Provide the (x, y) coordinate of the cell's center where the given text is located.  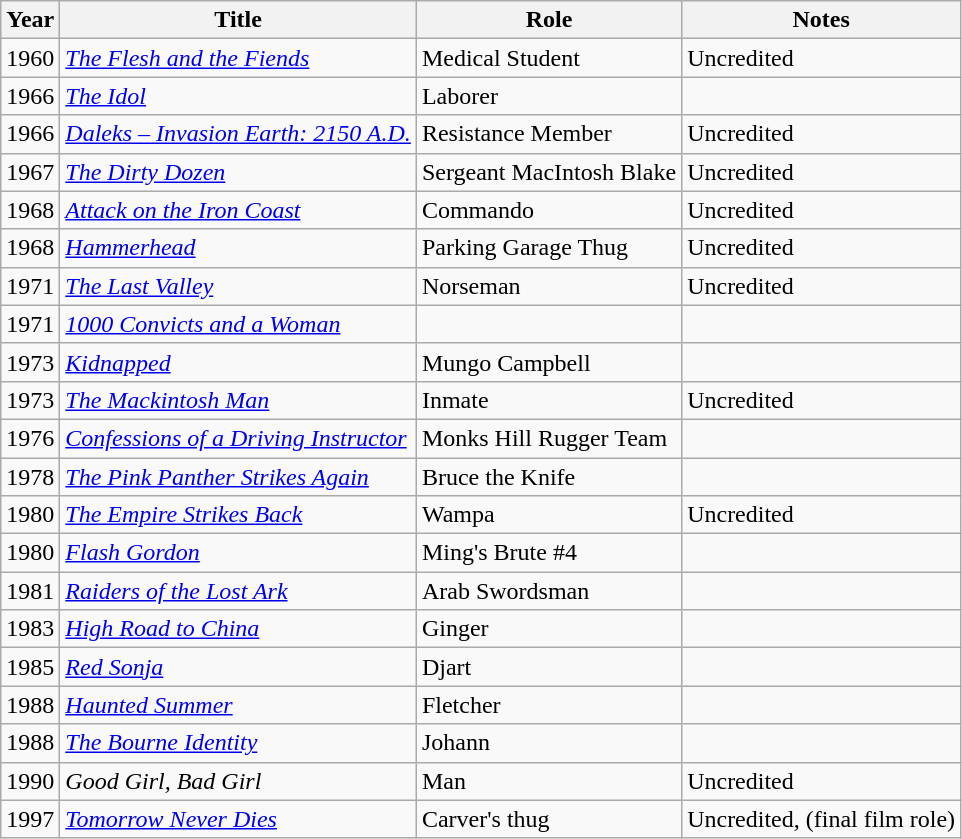
The Pink Panther Strikes Again (238, 477)
High Road to China (238, 629)
Attack on the Iron Coast (238, 210)
1000 Convicts and a Woman (238, 324)
Year (30, 20)
Djart (548, 667)
Flash Gordon (238, 553)
Ming's Brute #4 (548, 553)
Sergeant MacIntosh Blake (548, 172)
Mungo Campbell (548, 362)
Resistance Member (548, 134)
1983 (30, 629)
Notes (822, 20)
The Dirty Dozen (238, 172)
Commando (548, 210)
Daleks – Invasion Earth: 2150 A.D. (238, 134)
1960 (30, 58)
1997 (30, 819)
Title (238, 20)
The Flesh and the Fiends (238, 58)
Monks Hill Rugger Team (548, 438)
1990 (30, 781)
Wampa (548, 515)
Bruce the Knife (548, 477)
The Empire Strikes Back (238, 515)
Uncredited, (final film role) (822, 819)
The Last Valley (238, 286)
Kidnapped (238, 362)
Man (548, 781)
Parking Garage Thug (548, 248)
Fletcher (548, 705)
Ginger (548, 629)
Tomorrow Never Dies (238, 819)
1981 (30, 591)
Arab Swordsman (548, 591)
The Idol (238, 96)
Raiders of the Lost Ark (238, 591)
Haunted Summer (238, 705)
Good Girl, Bad Girl (238, 781)
1985 (30, 667)
Confessions of a Driving Instructor (238, 438)
The Mackintosh Man (238, 400)
Medical Student (548, 58)
Johann (548, 743)
Carver's thug (548, 819)
1967 (30, 172)
Role (548, 20)
Laborer (548, 96)
1978 (30, 477)
Hammerhead (238, 248)
1976 (30, 438)
The Bourne Identity (238, 743)
Red Sonja (238, 667)
Norseman (548, 286)
Inmate (548, 400)
